From the cell containing the given text, extract its center point as (X, Y) coordinate. 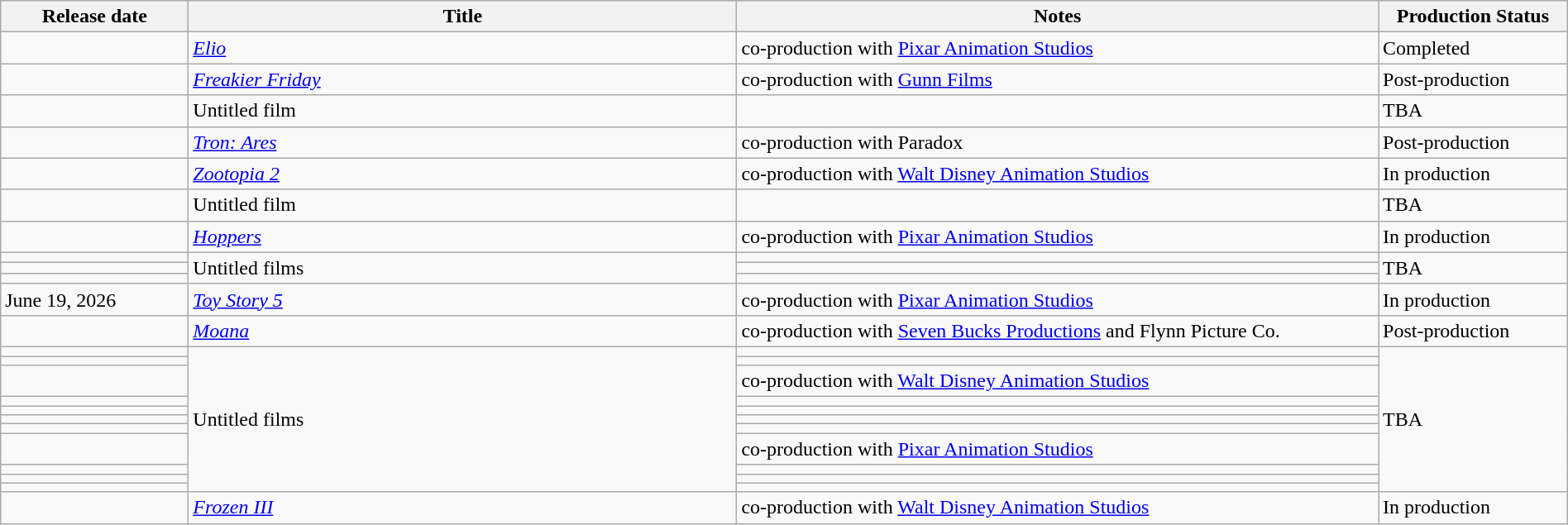
Hoppers (463, 236)
co-production with Gunn Films (1058, 79)
Notes (1058, 17)
Freakier Friday (463, 79)
Moana (463, 331)
Zootopia 2 (463, 174)
Production Status (1472, 17)
June 19, 2026 (94, 299)
co-production with Seven Bucks Productions and Flynn Picture Co. (1058, 331)
Toy Story 5 (463, 299)
Release date (94, 17)
Frozen III (463, 508)
Title (463, 17)
Tron: Ares (463, 142)
co-production with Paradox (1058, 142)
Completed (1472, 48)
Elio (463, 48)
